Pinpoint the cell where the given text exists, returning its (x, y) midpoint coordinate. 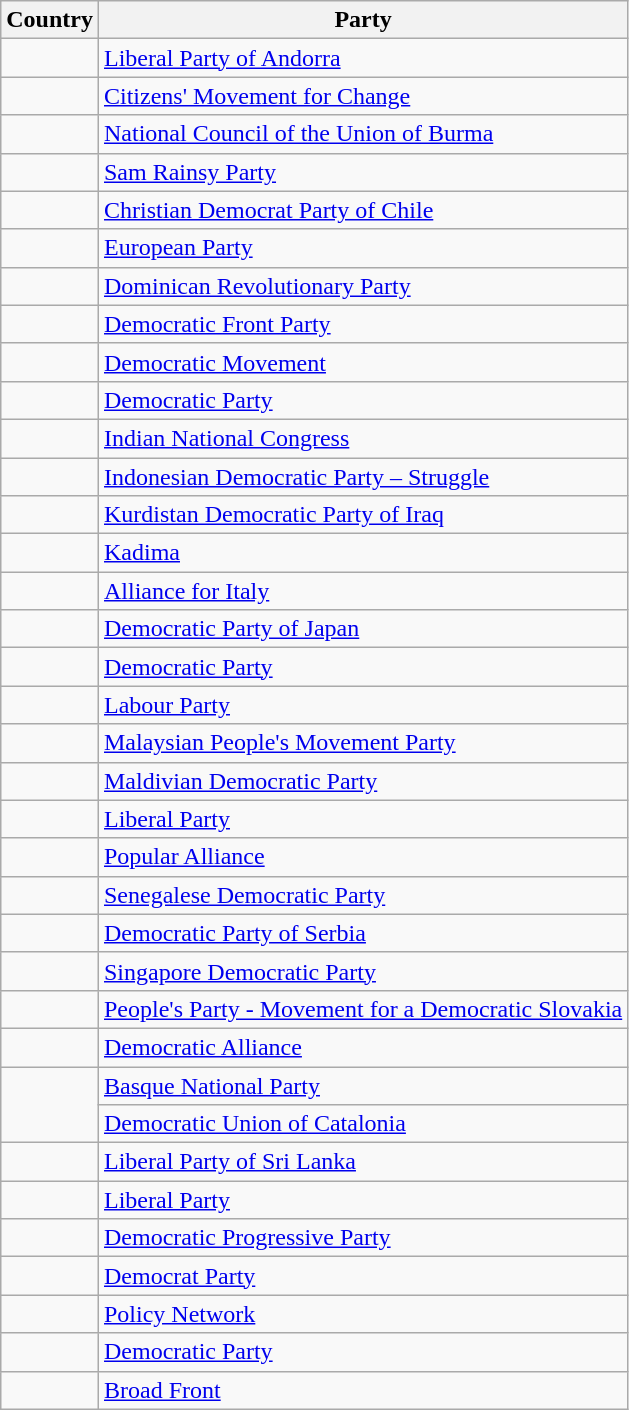
Democrat Party (362, 1276)
Basque National Party (362, 1085)
Policy Network (362, 1314)
Indonesian Democratic Party – Struggle (362, 477)
Liberal Party of Sri Lanka (362, 1162)
Party (362, 20)
Democratic Progressive Party (362, 1238)
Democratic Movement (362, 362)
Labour Party (362, 705)
Citizens' Movement for Change (362, 96)
Democratic Front Party (362, 324)
Indian National Congress (362, 438)
Liberal Party of Andorra (362, 58)
Democratic Alliance (362, 1047)
Alliance for Italy (362, 591)
Singapore Democratic Party (362, 971)
Senegalese Democratic Party (362, 895)
Dominican Revolutionary Party (362, 286)
National Council of the Union of Burma (362, 134)
Kadima (362, 553)
European Party (362, 248)
Democratic Party of Serbia (362, 933)
People's Party - Movement for a Democratic Slovakia (362, 1009)
Country (50, 20)
Christian Democrat Party of Chile (362, 210)
Popular Alliance (362, 857)
Sam Rainsy Party (362, 172)
Kurdistan Democratic Party of Iraq (362, 515)
Broad Front (362, 1390)
Maldivian Democratic Party (362, 781)
Democratic Party of Japan (362, 629)
Malaysian People's Movement Party (362, 743)
Democratic Union of Catalonia (362, 1124)
